Detect which cell encompasses the target text, then output its [X, Y] center coordinate. 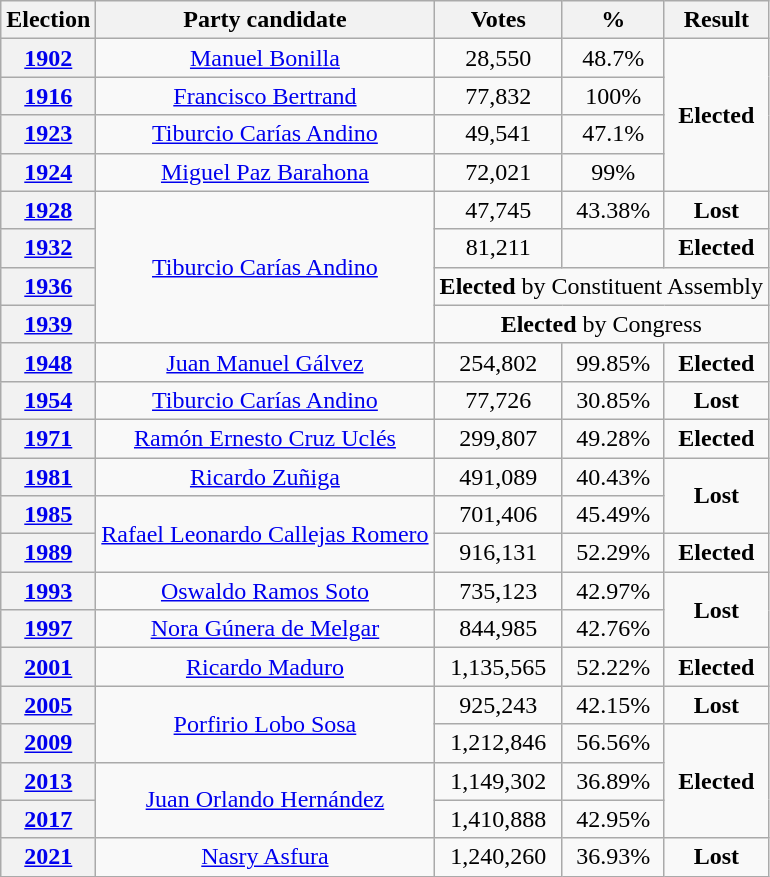
1,410,888 [498, 819]
52.22% [613, 667]
Result [716, 20]
Porfirio Lobo Sosa [265, 724]
2013 [48, 781]
2001 [48, 667]
% [613, 20]
Nora Gúnera de Melgar [265, 629]
1985 [48, 515]
49,541 [498, 134]
299,807 [498, 438]
Votes [498, 20]
925,243 [498, 705]
49.28% [613, 438]
1954 [48, 400]
Juan Orlando Hernández [265, 800]
99.85% [613, 362]
Elected by Congress [601, 324]
52.29% [613, 553]
2005 [48, 705]
1902 [48, 58]
1916 [48, 96]
48.7% [613, 58]
Election [48, 20]
36.89% [613, 781]
Ricardo Zuñiga [265, 477]
77,832 [498, 96]
1971 [48, 438]
1993 [48, 591]
47.1% [613, 134]
28,550 [498, 58]
1932 [48, 248]
844,985 [498, 629]
42.76% [613, 629]
Miguel Paz Barahona [265, 172]
1,212,846 [498, 743]
Party candidate [265, 20]
Rafael Leonardo Callejas Romero [265, 534]
77,726 [498, 400]
100% [613, 96]
916,131 [498, 553]
Francisco Bertrand [265, 96]
735,123 [498, 591]
Ricardo Maduro [265, 667]
1981 [48, 477]
36.93% [613, 857]
1,149,302 [498, 781]
Elected by Constituent Assembly [601, 286]
42.15% [613, 705]
99% [613, 172]
1,135,565 [498, 667]
1997 [48, 629]
Juan Manuel Gálvez [265, 362]
1989 [48, 553]
Ramón Ernesto Cruz Uclés [265, 438]
1939 [48, 324]
1924 [48, 172]
2017 [48, 819]
1923 [48, 134]
56.56% [613, 743]
43.38% [613, 210]
Nasry Asfura [265, 857]
Manuel Bonilla [265, 58]
1928 [48, 210]
40.43% [613, 477]
72,021 [498, 172]
47,745 [498, 210]
2021 [48, 857]
1936 [48, 286]
1,240,260 [498, 857]
30.85% [613, 400]
1948 [48, 362]
81,211 [498, 248]
42.95% [613, 819]
254,802 [498, 362]
701,406 [498, 515]
42.97% [613, 591]
2009 [48, 743]
45.49% [613, 515]
Oswaldo Ramos Soto [265, 591]
491,089 [498, 477]
